Find where the given text appears and provide that cell's center as [X, Y] coordinate. 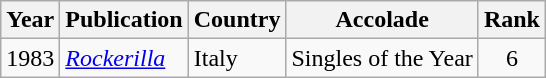
Country [237, 20]
Accolade [382, 20]
Year [30, 20]
Italy [237, 58]
Rockerilla [124, 58]
Rank [512, 20]
1983 [30, 58]
Publication [124, 20]
Singles of the Year [382, 58]
6 [512, 58]
